From the cell containing the given text, extract its center point as [x, y] coordinate. 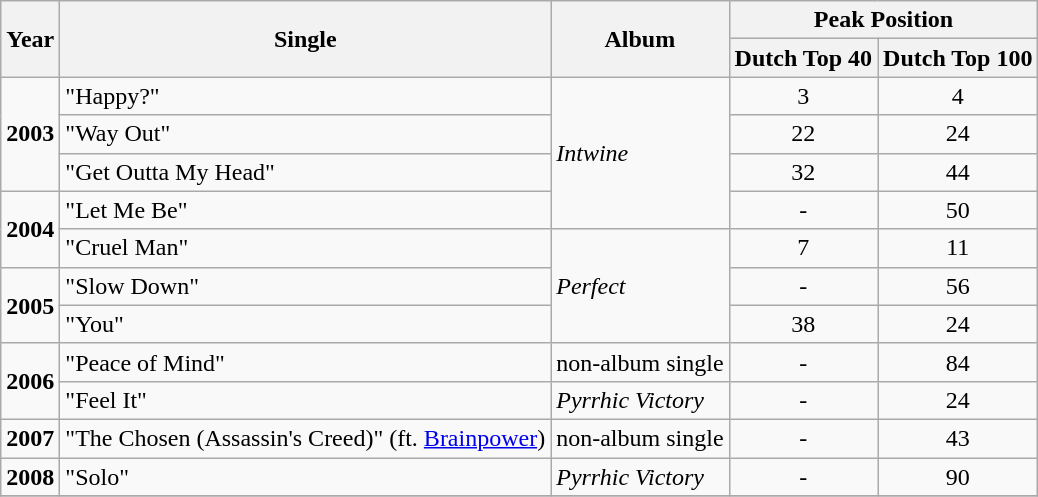
"Let Me Be" [306, 210]
38 [803, 324]
50 [958, 210]
Intwine [640, 153]
2004 [30, 229]
84 [958, 362]
"Feel It" [306, 400]
2005 [30, 305]
Perfect [640, 286]
Dutch Top 40 [803, 58]
Dutch Top 100 [958, 58]
3 [803, 96]
Year [30, 39]
2006 [30, 381]
11 [958, 248]
22 [803, 134]
"Happy?" [306, 96]
2003 [30, 134]
"Solo" [306, 477]
90 [958, 477]
44 [958, 172]
56 [958, 286]
Peak Position [884, 20]
"The Chosen (Assassin's Creed)" (ft. Brainpower) [306, 438]
"Slow Down" [306, 286]
4 [958, 96]
Single [306, 39]
2007 [30, 438]
2008 [30, 477]
43 [958, 438]
32 [803, 172]
Album [640, 39]
"Peace of Mind" [306, 362]
"Way Out" [306, 134]
"Get Outta My Head" [306, 172]
"You" [306, 324]
7 [803, 248]
"Cruel Man" [306, 248]
